Identify which cell holds the provided text, then report its [x, y] central coordinate. 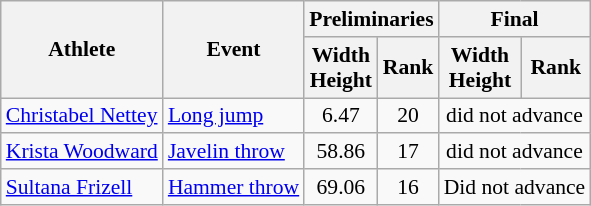
69.06 [340, 187]
Athlete [82, 50]
Sultana Frizell [82, 187]
Krista Woodward [82, 152]
6.47 [340, 116]
Did not advance [515, 187]
20 [408, 116]
Christabel Nettey [82, 116]
17 [408, 152]
Long jump [234, 116]
Event [234, 50]
Javelin throw [234, 152]
58.86 [340, 152]
Hammer throw [234, 187]
Final [515, 19]
Preliminaries [371, 19]
16 [408, 187]
